Output the (x, y) coordinate of the center of the cell containing the given text.  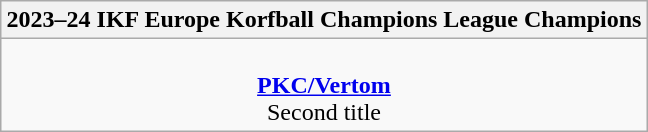
PKC/VertomSecond title (324, 85)
2023–24 IKF Europe Korfball Champions League Champions (324, 20)
